Capture the cell that displays the provided text and extract its [x, y] central coordinate. 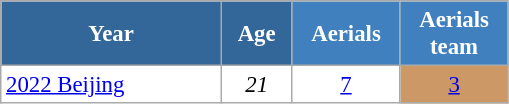
Aerials [346, 34]
Year [112, 34]
Age [256, 34]
Aerials team [454, 34]
21 [256, 85]
2022 Beijing [112, 85]
3 [454, 85]
7 [346, 85]
